From the cell containing the given text, extract its center point as [x, y] coordinate. 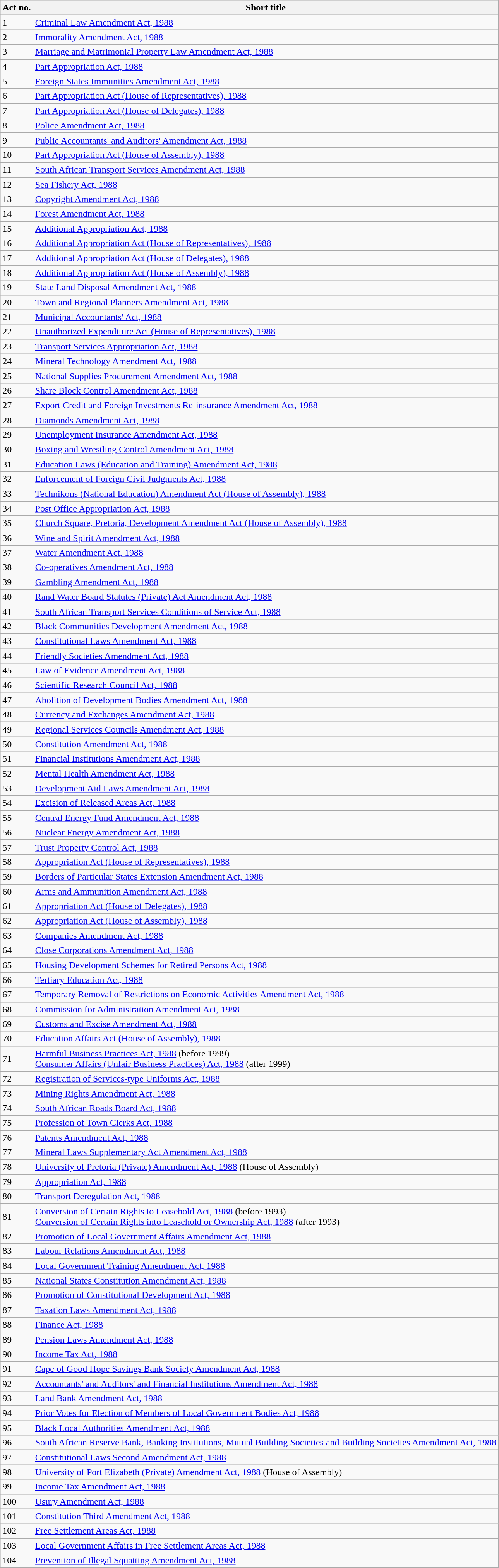
94 [17, 1413]
Transport Deregulation Act, 1988 [266, 1197]
Part Appropriation Act, 1988 [266, 67]
21 [17, 317]
University of Pretoria (Private) Amendment Act, 1988 (House of Assembly) [266, 1167]
State Land Disposal Amendment Act, 1988 [266, 288]
Local Government Training Amendment Act, 1988 [266, 1266]
Borders of Particular States Extension Amendment Act, 1988 [266, 876]
Tertiary Education Act, 1988 [266, 980]
29 [17, 435]
Marriage and Matrimonial Property Law Amendment Act, 1988 [266, 52]
101 [17, 1516]
82 [17, 1236]
52 [17, 774]
Law of Evidence Amendment Act, 1988 [266, 671]
Close Corporations Amendment Act, 1988 [266, 950]
63 [17, 936]
102 [17, 1531]
Immorality Amendment Act, 1988 [266, 37]
Town and Regional Planners Amendment Act, 1988 [266, 302]
Part Appropriation Act (House of Delegates), 1988 [266, 111]
79 [17, 1182]
Housing Development Schemes for Retired Persons Act, 1988 [266, 965]
18 [17, 273]
Education Affairs Act (House of Assembly), 1988 [266, 1039]
Cape of Good Hope Savings Bank Society Amendment Act, 1988 [266, 1369]
Appropriation Act (House of Assembly), 1988 [266, 921]
61 [17, 906]
Prevention of Illegal Squatting Amendment Act, 1988 [266, 1560]
9 [17, 140]
50 [17, 744]
23 [17, 346]
Constitutional Laws Amendment Act, 1988 [266, 641]
Appropriation Act (House of Representatives), 1988 [266, 862]
Promotion of Local Government Affairs Amendment Act, 1988 [266, 1236]
Profession of Town Clerks Act, 1988 [266, 1123]
Unauthorized Expenditure Act (House of Representatives), 1988 [266, 332]
Income Tax Act, 1988 [266, 1354]
Conversion of Certain Rights to Leasehold Act, 1988 (before 1993) Conversion of Certain Rights into Leasehold or Ownership Act, 1988 (after 1993) [266, 1217]
27 [17, 405]
7 [17, 111]
Additional Appropriation Act, 1988 [266, 229]
Municipal Accountants' Act, 1988 [266, 317]
Promotion of Constitutional Development Act, 1988 [266, 1295]
Commission for Administration Amendment Act, 1988 [266, 1009]
14 [17, 214]
54 [17, 803]
69 [17, 1024]
10 [17, 155]
Regional Services Councils Amendment Act, 1988 [266, 729]
Technikons (National Education) Amendment Act (House of Assembly), 1988 [266, 494]
93 [17, 1399]
Constitutional Laws Second Amendment Act, 1988 [266, 1457]
South African Roads Board Act, 1988 [266, 1108]
Export Credit and Foreign Investments Re-insurance Amendment Act, 1988 [266, 405]
30 [17, 450]
Church Square, Pretoria, Development Amendment Act (House of Assembly), 1988 [266, 523]
Harmful Business Practices Act, 1988 (before 1999) Consumer Affairs (Unfair Business Practices) Act, 1988 (after 1999) [266, 1059]
Free Settlement Areas Act, 1988 [266, 1531]
Public Accountants' and Auditors' Amendment Act, 1988 [266, 140]
Excision of Released Areas Act, 1988 [266, 803]
Pension Laws Amendment Act, 1988 [266, 1339]
87 [17, 1310]
Education Laws (Education and Training) Amendment Act, 1988 [266, 464]
National Supplies Procurement Amendment Act, 1988 [266, 376]
Appropriation Act (House of Delegates), 1988 [266, 906]
31 [17, 464]
Black Communities Development Amendment Act, 1988 [266, 626]
28 [17, 420]
Sea Fishery Act, 1988 [266, 185]
35 [17, 523]
68 [17, 1009]
Part Appropriation Act (House of Representatives), 1988 [266, 96]
Enforcement of Foreign Civil Judgments Act, 1988 [266, 479]
Gambling Amendment Act, 1988 [266, 582]
Usury Amendment Act, 1988 [266, 1501]
Additional Appropriation Act (House of Delegates), 1988 [266, 258]
80 [17, 1197]
103 [17, 1546]
Scientific Research Council Act, 1988 [266, 685]
83 [17, 1251]
74 [17, 1108]
73 [17, 1093]
Transport Services Appropriation Act, 1988 [266, 346]
15 [17, 229]
Foreign States Immunities Amendment Act, 1988 [266, 81]
88 [17, 1325]
97 [17, 1457]
12 [17, 185]
22 [17, 332]
Local Government Affairs in Free Settlement Areas Act, 1988 [266, 1546]
98 [17, 1472]
Temporary Removal of Restrictions on Economic Activities Amendment Act, 1988 [266, 995]
Black Local Authorities Amendment Act, 1988 [266, 1428]
57 [17, 847]
Constitution Amendment Act, 1988 [266, 744]
41 [17, 611]
Development Aid Laws Amendment Act, 1988 [266, 788]
1 [17, 22]
Patents Amendment Act, 1988 [266, 1137]
Water Amendment Act, 1988 [266, 553]
59 [17, 876]
24 [17, 361]
Additional Appropriation Act (House of Representatives), 1988 [266, 243]
Mining Rights Amendment Act, 1988 [266, 1093]
Short title [266, 8]
4 [17, 67]
Nuclear Energy Amendment Act, 1988 [266, 832]
55 [17, 818]
66 [17, 980]
51 [17, 759]
32 [17, 479]
71 [17, 1059]
20 [17, 302]
19 [17, 288]
86 [17, 1295]
5 [17, 81]
Central Energy Fund Amendment Act, 1988 [266, 818]
Mental Health Amendment Act, 1988 [266, 774]
70 [17, 1039]
75 [17, 1123]
Boxing and Wrestling Control Amendment Act, 1988 [266, 450]
South African Transport Services Conditions of Service Act, 1988 [266, 611]
Income Tax Amendment Act, 1988 [266, 1487]
72 [17, 1078]
104 [17, 1560]
Financial Institutions Amendment Act, 1988 [266, 759]
Criminal Law Amendment Act, 1988 [266, 22]
Post Office Appropriation Act, 1988 [266, 508]
South African Transport Services Amendment Act, 1988 [266, 169]
38 [17, 567]
90 [17, 1354]
Accountants' and Auditors' and Financial Institutions Amendment Act, 1988 [266, 1383]
92 [17, 1383]
39 [17, 582]
78 [17, 1167]
Finance Act, 1988 [266, 1325]
40 [17, 597]
36 [17, 538]
56 [17, 832]
South African Reserve Bank, Banking Institutions, Mutual Building Societies and Building Societies Amendment Act, 1988 [266, 1443]
33 [17, 494]
Abolition of Development Bodies Amendment Act, 1988 [266, 700]
Companies Amendment Act, 1988 [266, 936]
Friendly Societies Amendment Act, 1988 [266, 656]
Unemployment Insurance Amendment Act, 1988 [266, 435]
85 [17, 1280]
84 [17, 1266]
77 [17, 1152]
Act no. [17, 8]
Appropriation Act, 1988 [266, 1182]
University of Port Elizabeth (Private) Amendment Act, 1988 (House of Assembly) [266, 1472]
17 [17, 258]
47 [17, 700]
53 [17, 788]
96 [17, 1443]
Land Bank Amendment Act, 1988 [266, 1399]
26 [17, 390]
Copyright Amendment Act, 1988 [266, 199]
25 [17, 376]
Mineral Technology Amendment Act, 1988 [266, 361]
13 [17, 199]
89 [17, 1339]
60 [17, 891]
46 [17, 685]
62 [17, 921]
Trust Property Control Act, 1988 [266, 847]
99 [17, 1487]
100 [17, 1501]
6 [17, 96]
Labour Relations Amendment Act, 1988 [266, 1251]
Customs and Excise Amendment Act, 1988 [266, 1024]
95 [17, 1428]
Arms and Ammunition Amendment Act, 1988 [266, 891]
11 [17, 169]
Wine and Spirit Amendment Act, 1988 [266, 538]
45 [17, 671]
Rand Water Board Statutes (Private) Act Amendment Act, 1988 [266, 597]
National States Constitution Amendment Act, 1988 [266, 1280]
65 [17, 965]
3 [17, 52]
Additional Appropriation Act (House of Assembly), 1988 [266, 273]
Forest Amendment Act, 1988 [266, 214]
2 [17, 37]
44 [17, 656]
58 [17, 862]
Diamonds Amendment Act, 1988 [266, 420]
Mineral Laws Supplementary Act Amendment Act, 1988 [266, 1152]
67 [17, 995]
Share Block Control Amendment Act, 1988 [266, 390]
Co-operatives Amendment Act, 1988 [266, 567]
43 [17, 641]
64 [17, 950]
48 [17, 715]
8 [17, 125]
Taxation Laws Amendment Act, 1988 [266, 1310]
34 [17, 508]
42 [17, 626]
Currency and Exchanges Amendment Act, 1988 [266, 715]
Constitution Third Amendment Act, 1988 [266, 1516]
91 [17, 1369]
37 [17, 553]
Part Appropriation Act (House of Assembly), 1988 [266, 155]
16 [17, 243]
Registration of Services-type Uniforms Act, 1988 [266, 1078]
Prior Votes for Election of Members of Local Government Bodies Act, 1988 [266, 1413]
76 [17, 1137]
Police Amendment Act, 1988 [266, 125]
81 [17, 1217]
49 [17, 729]
